Locate the cell with the specified text and output its [X, Y] center coordinate. 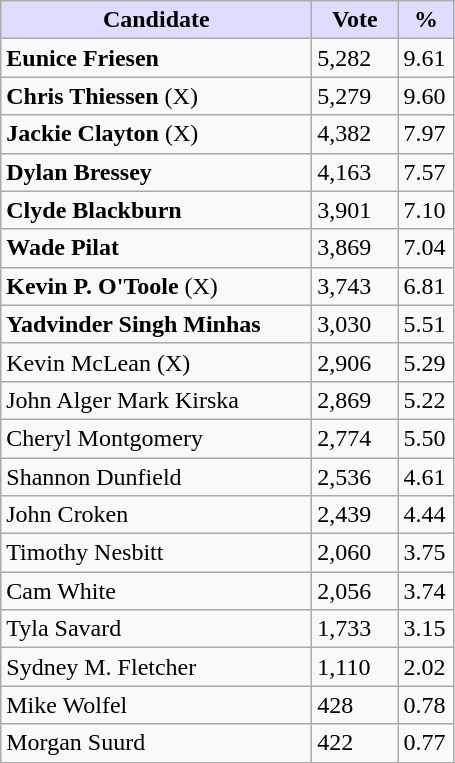
4,163 [355, 172]
Timothy Nesbitt [156, 553]
5.51 [426, 324]
2,774 [355, 438]
Wade Pilat [156, 248]
3,869 [355, 248]
Clyde Blackburn [156, 210]
3,030 [355, 324]
3.74 [426, 591]
6.81 [426, 286]
Cam White [156, 591]
Sydney M. Fletcher [156, 667]
9.60 [426, 96]
7.57 [426, 172]
Dylan Bressey [156, 172]
428 [355, 705]
2,060 [355, 553]
Vote [355, 20]
5,282 [355, 58]
Candidate [156, 20]
5.50 [426, 438]
2,869 [355, 400]
0.78 [426, 705]
3.15 [426, 629]
2,439 [355, 515]
5.22 [426, 400]
2,056 [355, 591]
3,743 [355, 286]
7.97 [426, 134]
Morgan Suurd [156, 743]
John Alger Mark Kirska [156, 400]
7.04 [426, 248]
Kevin McLean (X) [156, 362]
4,382 [355, 134]
1,733 [355, 629]
422 [355, 743]
Shannon Dunfield [156, 477]
0.77 [426, 743]
Eunice Friesen [156, 58]
2,906 [355, 362]
4.44 [426, 515]
1,110 [355, 667]
Cheryl Montgomery [156, 438]
Kevin P. O'Toole (X) [156, 286]
5.29 [426, 362]
2.02 [426, 667]
7.10 [426, 210]
Chris Thiessen (X) [156, 96]
5,279 [355, 96]
3,901 [355, 210]
Yadvinder Singh Minhas [156, 324]
2,536 [355, 477]
9.61 [426, 58]
% [426, 20]
Jackie Clayton (X) [156, 134]
4.61 [426, 477]
3.75 [426, 553]
Tyla Savard [156, 629]
John Croken [156, 515]
Mike Wolfel [156, 705]
